Capture the cell that displays the provided text and extract its (X, Y) central coordinate. 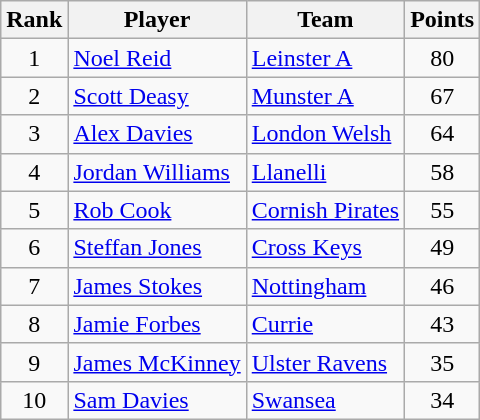
Rank (34, 20)
Swansea (325, 400)
Steffan Jones (157, 248)
55 (442, 210)
Leinster A (325, 58)
Points (442, 20)
Jamie Forbes (157, 324)
Jordan Williams (157, 172)
5 (34, 210)
Llanelli (325, 172)
6 (34, 248)
Noel Reid (157, 58)
9 (34, 362)
3 (34, 134)
34 (442, 400)
London Welsh (325, 134)
Rob Cook (157, 210)
James Stokes (157, 286)
James McKinney (157, 362)
Ulster Ravens (325, 362)
64 (442, 134)
Scott Deasy (157, 96)
7 (34, 286)
67 (442, 96)
80 (442, 58)
Alex Davies (157, 134)
Currie (325, 324)
58 (442, 172)
Munster A (325, 96)
8 (34, 324)
Nottingham (325, 286)
10 (34, 400)
Cross Keys (325, 248)
46 (442, 286)
43 (442, 324)
Player (157, 20)
Team (325, 20)
4 (34, 172)
Cornish Pirates (325, 210)
35 (442, 362)
2 (34, 96)
Sam Davies (157, 400)
49 (442, 248)
1 (34, 58)
